Determine the (x, y) coordinate at the center of the cell enclosing the given text.  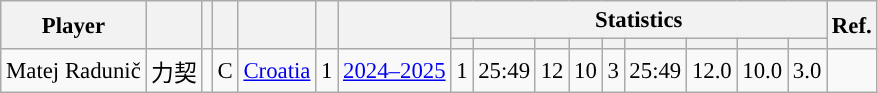
2024–2025 (394, 71)
Player (74, 25)
3.0 (808, 71)
C (225, 71)
12.0 (712, 71)
3 (613, 71)
力契 (174, 71)
12 (552, 71)
10 (586, 71)
Matej Radunič (74, 71)
10.0 (762, 71)
Ref. (852, 25)
Statistics (639, 20)
Croatia (277, 71)
